Identify which cell holds the provided text, then report its [x, y] central coordinate. 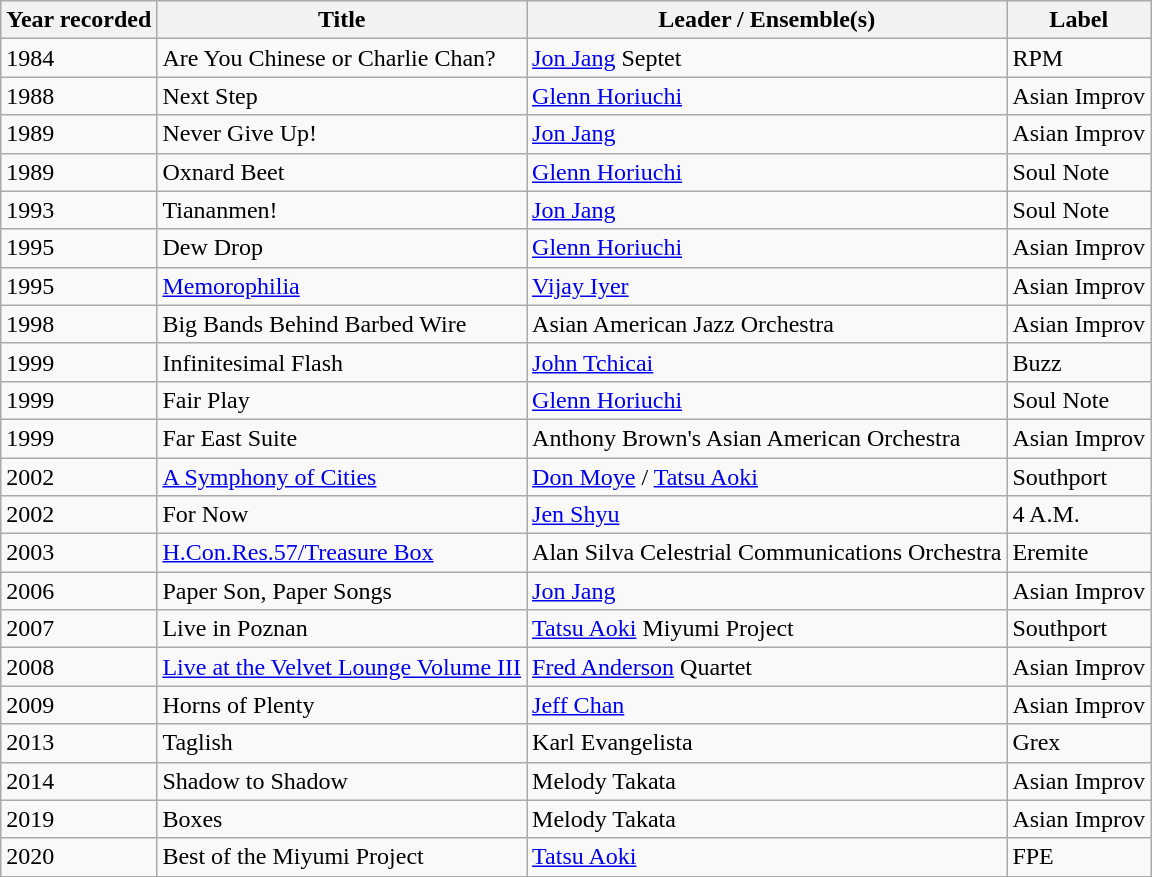
2014 [79, 781]
2013 [79, 743]
Infinitesimal Flash [342, 362]
Are You Chinese or Charlie Chan? [342, 58]
1984 [79, 58]
Tiananmen! [342, 210]
2019 [79, 819]
Asian American Jazz Orchestra [767, 324]
Big Bands Behind Barbed Wire [342, 324]
John Tchicai [767, 362]
RPM [1079, 58]
Fred Anderson Quartet [767, 667]
4 A.M. [1079, 515]
Karl Evangelista [767, 743]
Paper Son, Paper Songs [342, 591]
Fair Play [342, 400]
Vijay Iyer [767, 286]
H.Con.Res.57/Treasure Box [342, 553]
1988 [79, 96]
Oxnard Beet [342, 172]
Boxes [342, 819]
Alan Silva Celestrial Communications Orchestra [767, 553]
Anthony Brown's Asian American Orchestra [767, 438]
FPE [1079, 857]
Live at the Velvet Lounge Volume III [342, 667]
2020 [79, 857]
2006 [79, 591]
Jeff Chan [767, 705]
Far East Suite [342, 438]
Eremite [1079, 553]
A Symphony of Cities [342, 477]
Tatsu Aoki [767, 857]
Best of the Miyumi Project [342, 857]
Never Give Up! [342, 134]
2008 [79, 667]
Jon Jang Septet [767, 58]
Jen Shyu [767, 515]
Shadow to Shadow [342, 781]
Horns of Plenty [342, 705]
Buzz [1079, 362]
2009 [79, 705]
Tatsu Aoki Miyumi Project [767, 629]
Title [342, 20]
Memorophilia [342, 286]
Don Moye / Tatsu Aoki [767, 477]
Grex [1079, 743]
1993 [79, 210]
Year recorded [79, 20]
For Now [342, 515]
Label [1079, 20]
Dew Drop [342, 248]
1998 [79, 324]
Live in Poznan [342, 629]
2003 [79, 553]
2007 [79, 629]
Next Step [342, 96]
Taglish [342, 743]
Leader / Ensemble(s) [767, 20]
